Locate the cell with the specified text and output its [X, Y] center coordinate. 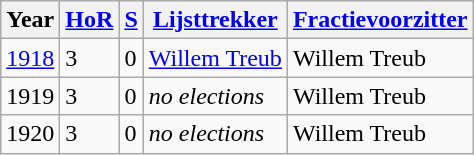
Lijsttrekker [215, 20]
HoR [90, 20]
1920 [30, 134]
1918 [30, 58]
S [131, 20]
Fractievoorzitter [380, 20]
Year [30, 20]
1919 [30, 96]
